Capture the cell that displays the provided text and extract its [x, y] central coordinate. 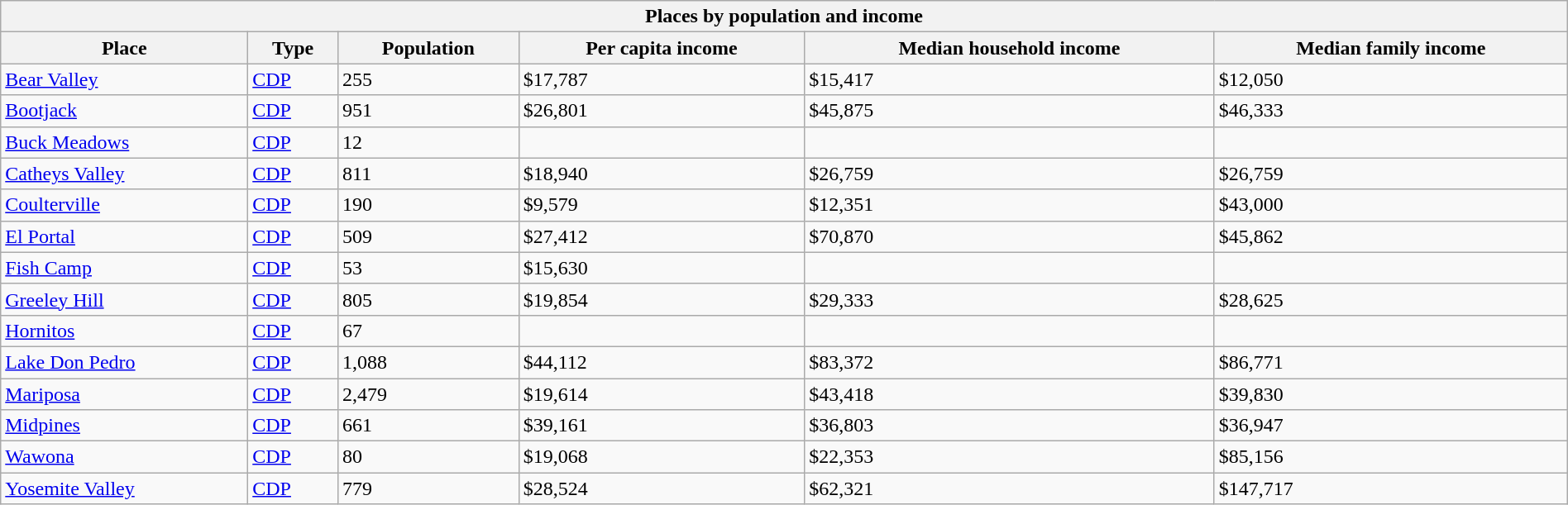
$36,803 [1010, 426]
$18,940 [662, 174]
255 [428, 79]
$46,333 [1391, 111]
Median family income [1391, 48]
Midpines [124, 426]
$22,353 [1010, 457]
$17,787 [662, 79]
Bootjack [124, 111]
$29,333 [1010, 299]
$45,862 [1391, 236]
Lake Don Pedro [124, 362]
2,479 [428, 394]
53 [428, 268]
1,088 [428, 362]
$15,417 [1010, 79]
12 [428, 142]
Hornitos [124, 331]
Place [124, 48]
$44,112 [662, 362]
$28,625 [1391, 299]
Catheys Valley [124, 174]
$15,630 [662, 268]
Yosemite Valley [124, 488]
190 [428, 205]
$27,412 [662, 236]
Places by population and income [784, 17]
$39,161 [662, 426]
Median household income [1010, 48]
Type [293, 48]
$45,875 [1010, 111]
80 [428, 457]
67 [428, 331]
$147,717 [1391, 488]
$28,524 [662, 488]
Bear Valley [124, 79]
$9,579 [662, 205]
$19,068 [662, 457]
805 [428, 299]
$12,050 [1391, 79]
Buck Meadows [124, 142]
Fish Camp [124, 268]
509 [428, 236]
$70,870 [1010, 236]
$12,351 [1010, 205]
$85,156 [1391, 457]
Mariposa [124, 394]
$19,854 [662, 299]
$62,321 [1010, 488]
$26,801 [662, 111]
811 [428, 174]
951 [428, 111]
$43,418 [1010, 394]
$43,000 [1391, 205]
Greeley Hill [124, 299]
$39,830 [1391, 394]
$36,947 [1391, 426]
779 [428, 488]
Wawona [124, 457]
$86,771 [1391, 362]
Coulterville [124, 205]
$19,614 [662, 394]
661 [428, 426]
$83,372 [1010, 362]
Population [428, 48]
Per capita income [662, 48]
El Portal [124, 236]
